Output the (X, Y) coordinate of the center of the cell containing the given text.  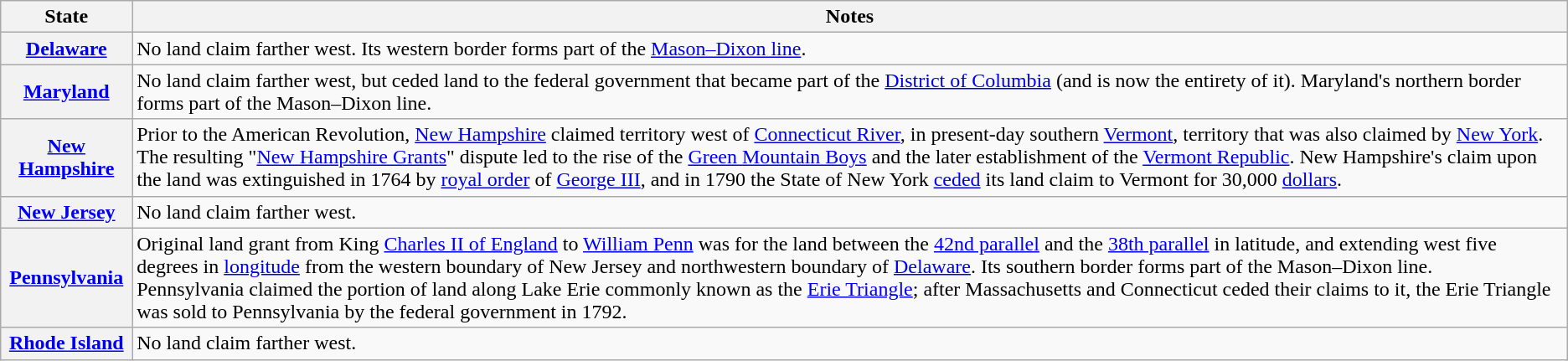
Pennsylvania (67, 278)
Notes (850, 17)
New Jersey (67, 212)
Maryland (67, 92)
Delaware (67, 49)
New Hampshire (67, 157)
No land claim farther west. Its western border forms part of the Mason–Dixon line. (850, 49)
State (67, 17)
Rhode Island (67, 343)
